Provide the (X, Y) coordinate of the cell's center where the given text is located.  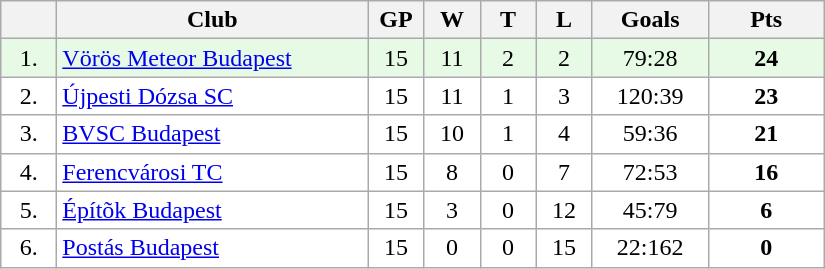
GP (396, 20)
12 (564, 210)
72:53 (650, 172)
21 (766, 134)
3. (29, 134)
79:28 (650, 58)
4 (564, 134)
24 (766, 58)
59:36 (650, 134)
45:79 (650, 210)
Építõk Budapest (212, 210)
120:39 (650, 96)
5. (29, 210)
L (564, 20)
BVSC Budapest (212, 134)
W (452, 20)
6 (766, 210)
2. (29, 96)
Club (212, 20)
T (508, 20)
Postás Budapest (212, 248)
16 (766, 172)
23 (766, 96)
Vörös Meteor Budapest (212, 58)
4. (29, 172)
Goals (650, 20)
Újpesti Dózsa SC (212, 96)
22:162 (650, 248)
7 (564, 172)
Pts (766, 20)
1. (29, 58)
8 (452, 172)
Ferencvárosi TC (212, 172)
10 (452, 134)
6. (29, 248)
